Locate the cell with the specified text and output its [X, Y] center coordinate. 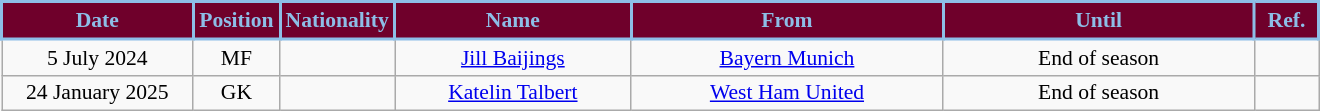
GK [236, 93]
Position [236, 20]
Bayern Munich [787, 57]
MF [236, 57]
Ref. [1286, 20]
Name [514, 20]
West Ham United [787, 93]
24 January 2025 [98, 93]
Katelin Talbert [514, 93]
Jill Baijings [514, 57]
From [787, 20]
Date [98, 20]
Nationality [338, 20]
Until [1099, 20]
5 July 2024 [98, 57]
